Determine the [X, Y] coordinate at the center of the cell enclosing the given text.  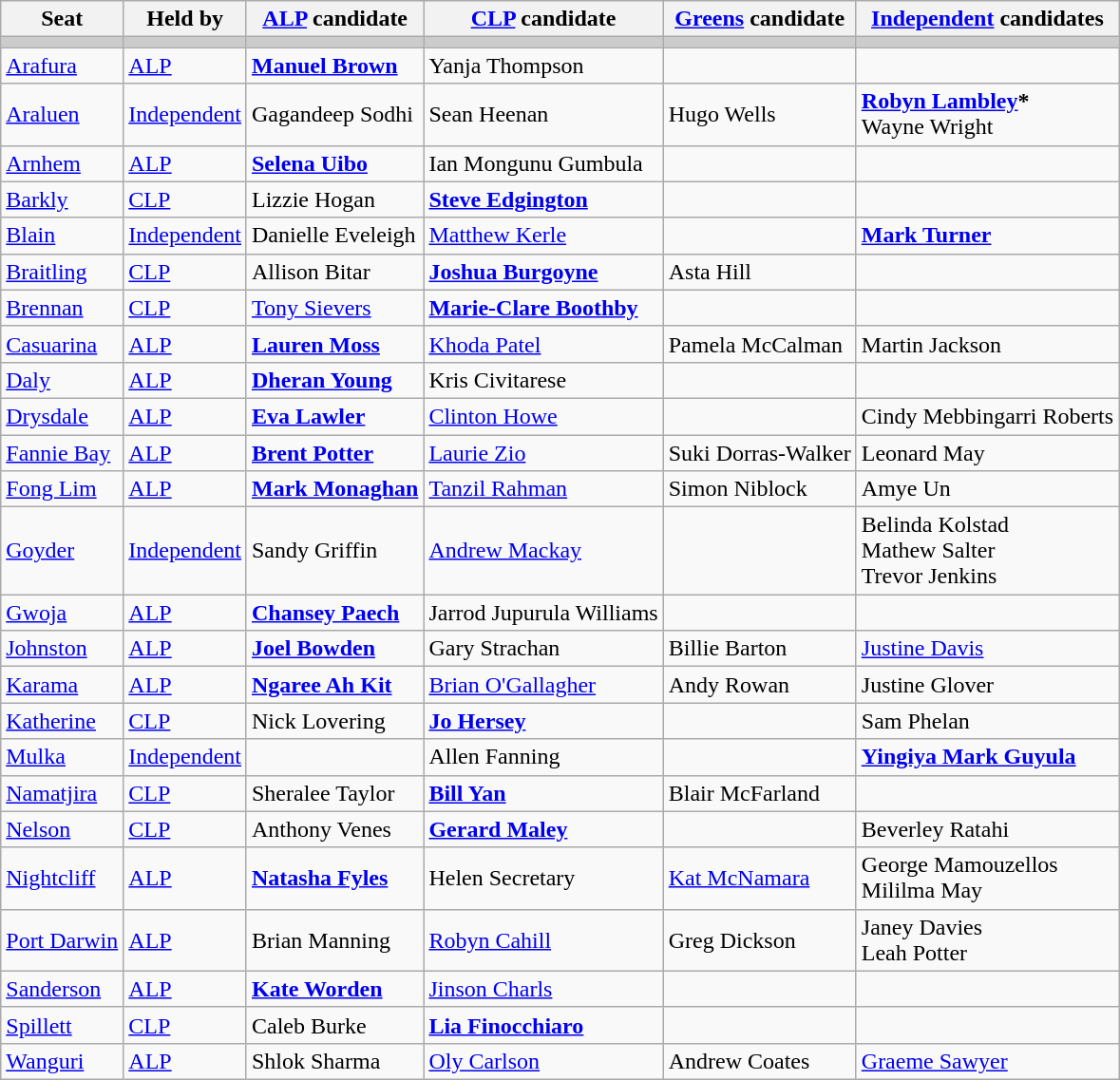
Jo Hersey [543, 721]
Kat McNamara [760, 878]
Held by [185, 19]
Greens candidate [760, 19]
Arnhem [63, 163]
Brent Potter [334, 453]
CLP candidate [543, 19]
Greg Dickson [760, 940]
Steve Edgington [543, 199]
Casuarina [63, 344]
Fannie Bay [63, 453]
Sanderson [63, 989]
Laurie Zio [543, 453]
Beverley Ratahi [987, 829]
Blain [63, 236]
Belinda KolstadMathew SalterTrevor Jenkins [987, 551]
Leonard May [987, 453]
Ian Mongunu Gumbula [543, 163]
Gary Strachan [543, 649]
Matthew Kerle [543, 236]
Selena Uibo [334, 163]
Asta Hill [760, 272]
Ngaree Ah Kit [334, 685]
Justine Glover [987, 685]
Tanzil Rahman [543, 489]
Sean Heenan [543, 114]
Hugo Wells [760, 114]
Kris Civitarese [543, 380]
Joshua Burgoyne [543, 272]
Katherine [63, 721]
Danielle Eveleigh [334, 236]
Goyder [63, 551]
Cindy Mebbingarri Roberts [987, 416]
Port Darwin [63, 940]
Nelson [63, 829]
Billie Barton [760, 649]
Karama [63, 685]
Mark Turner [987, 236]
Robyn Cahill [543, 940]
Yingiya Mark Guyula [987, 757]
Independent candidates [987, 19]
Sam Phelan [987, 721]
Allison Bitar [334, 272]
Nightcliff [63, 878]
Dheran Young [334, 380]
Graeme Sawyer [987, 1061]
Braitling [63, 272]
Helen Secretary [543, 878]
George MamouzellosMililma May [987, 878]
Marie-Clare Boothby [543, 308]
Allen Fanning [543, 757]
Gerard Maley [543, 829]
ALP candidate [334, 19]
Mulka [63, 757]
Sheralee Taylor [334, 793]
Andrew Coates [760, 1061]
Lauren Moss [334, 344]
Joel Bowden [334, 649]
Arafura [63, 66]
Kate Worden [334, 989]
Seat [63, 19]
Brennan [63, 308]
Brian Manning [334, 940]
Eva Lawler [334, 416]
Fong Lim [63, 489]
Mark Monaghan [334, 489]
Robyn Lambley*Wayne Wright [987, 114]
Suki Dorras-Walker [760, 453]
Simon Niblock [760, 489]
Shlok Sharma [334, 1061]
Jarrod Jupurula Williams [543, 613]
Anthony Venes [334, 829]
Jinson Charls [543, 989]
Janey DaviesLeah Potter [987, 940]
Natasha Fyles [334, 878]
Spillett [63, 1025]
Sandy Griffin [334, 551]
Blair McFarland [760, 793]
Manuel Brown [334, 66]
Johnston [63, 649]
Nick Lovering [334, 721]
Clinton Howe [543, 416]
Brian O'Gallagher [543, 685]
Caleb Burke [334, 1025]
Gwoja [63, 613]
Lia Finocchiaro [543, 1025]
Araluen [63, 114]
Wanguri [63, 1061]
Bill Yan [543, 793]
Khoda Patel [543, 344]
Andrew Mackay [543, 551]
Yanja Thompson [543, 66]
Barkly [63, 199]
Gagandeep Sodhi [334, 114]
Pamela McCalman [760, 344]
Namatjira [63, 793]
Lizzie Hogan [334, 199]
Martin Jackson [987, 344]
Oly Carlson [543, 1061]
Justine Davis [987, 649]
Amye Un [987, 489]
Chansey Paech [334, 613]
Daly [63, 380]
Tony Sievers [334, 308]
Andy Rowan [760, 685]
Drysdale [63, 416]
